Extract the [X, Y] coordinate from the center of the cell holding the provided text.  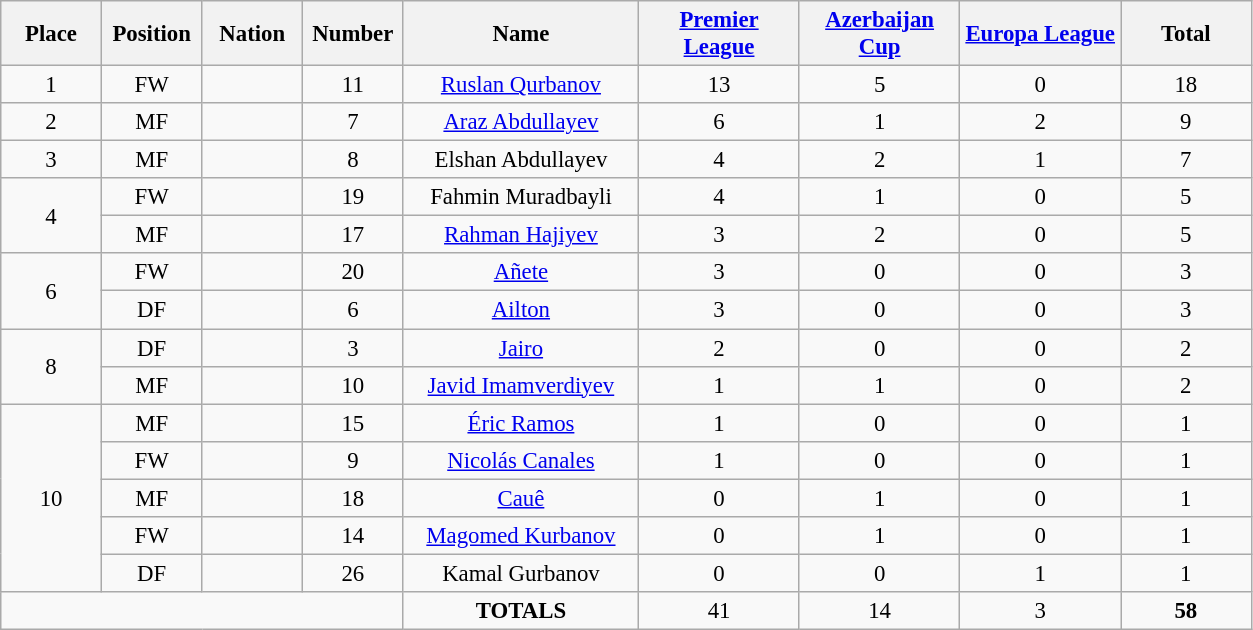
TOTALS [521, 611]
Ailton [521, 310]
Fahmin Muradbayli [521, 197]
19 [354, 197]
11 [354, 85]
Araz Abdullayev [521, 122]
Position [152, 34]
Añete [521, 273]
15 [354, 423]
Éric Ramos [521, 423]
26 [354, 573]
Magomed Kurbanov [521, 536]
13 [720, 85]
Cauê [521, 498]
Jairo [521, 348]
Nicolás Canales [521, 460]
58 [1186, 611]
41 [720, 611]
Place [52, 34]
20 [354, 273]
Nation [252, 34]
Azerbaijan Cup [880, 34]
Number [354, 34]
Name [521, 34]
Total [1186, 34]
Premier League [720, 34]
Kamal Gurbanov [521, 573]
Europa League [1040, 34]
Ruslan Qurbanov [521, 85]
Elshan Abdullayev [521, 160]
17 [354, 235]
Rahman Hajiyev [521, 235]
Javid Imamverdiyev [521, 385]
